Return (x, y) of the center of cell containing provided text 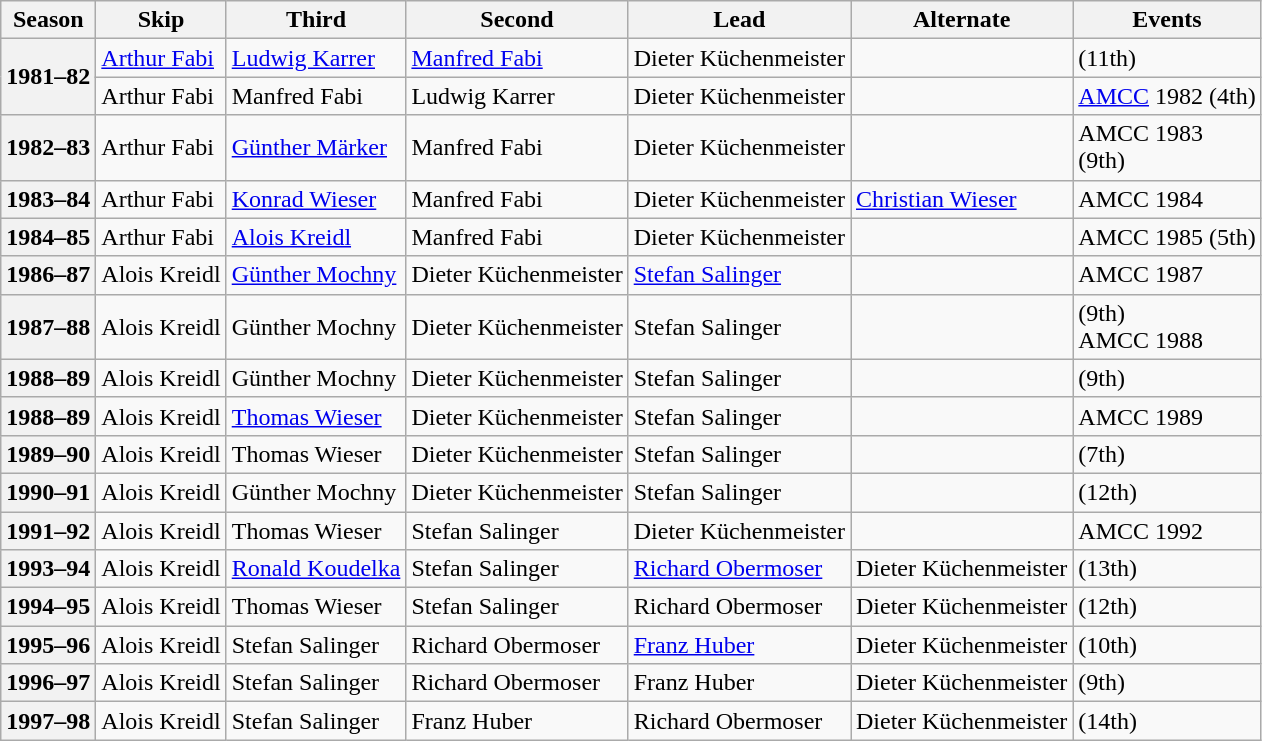
1981–82 (48, 77)
1983–84 (48, 199)
AMCC 1985 (5th) (1167, 237)
(14th) (1167, 721)
Konrad Wieser (316, 199)
1995–96 (48, 645)
(11th) (1167, 58)
AMCC 1992 (1167, 531)
1996–97 (48, 683)
AMCC 1983 (9th) (1167, 148)
1991–92 (48, 531)
AMCC 1987 (1167, 275)
1987–88 (48, 326)
1982–83 (48, 148)
AMCC 1982 (4th) (1167, 96)
(9th)AMCC 1988 (1167, 326)
(13th) (1167, 569)
AMCC 1984 (1167, 199)
Events (1167, 20)
Lead (739, 20)
AMCC 1989 (1167, 416)
Ronald Koudelka (316, 569)
1986–87 (48, 275)
1993–94 (48, 569)
Second (517, 20)
1997–98 (48, 721)
1989–90 (48, 454)
1994–95 (48, 607)
(7th) (1167, 454)
Christian Wieser (961, 199)
1990–91 (48, 492)
Third (316, 20)
Alternate (961, 20)
Season (48, 20)
1984–85 (48, 237)
Günther Märker (316, 148)
(10th) (1167, 645)
Skip (161, 20)
